From the cell containing the given text, extract its center point as [X, Y] coordinate. 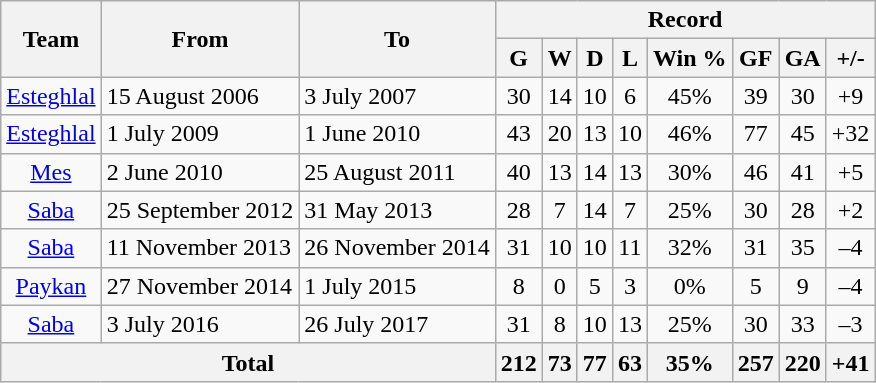
+32 [850, 134]
–3 [850, 324]
+41 [850, 362]
11 [630, 248]
+2 [850, 210]
15 August 2006 [200, 96]
46 [756, 172]
0% [690, 286]
63 [630, 362]
25 September 2012 [200, 210]
9 [802, 286]
2 June 2010 [200, 172]
39 [756, 96]
45 [802, 134]
32% [690, 248]
0 [560, 286]
25 August 2011 [397, 172]
220 [802, 362]
1 July 2009 [200, 134]
31 May 2013 [397, 210]
11 November 2013 [200, 248]
33 [802, 324]
To [397, 39]
1 June 2010 [397, 134]
43 [518, 134]
73 [560, 362]
35% [690, 362]
27 November 2014 [200, 286]
3 [630, 286]
3 July 2007 [397, 96]
1 July 2015 [397, 286]
+9 [850, 96]
From [200, 39]
Record [685, 20]
46% [690, 134]
Mes [51, 172]
G [518, 58]
35 [802, 248]
41 [802, 172]
26 November 2014 [397, 248]
6 [630, 96]
Total [248, 362]
GA [802, 58]
GF [756, 58]
Win % [690, 58]
Paykan [51, 286]
26 July 2017 [397, 324]
L [630, 58]
20 [560, 134]
D [594, 58]
3 July 2016 [200, 324]
30% [690, 172]
Team [51, 39]
+/- [850, 58]
257 [756, 362]
+5 [850, 172]
W [560, 58]
212 [518, 362]
40 [518, 172]
45% [690, 96]
